Return [X, Y] of the center of cell containing provided text 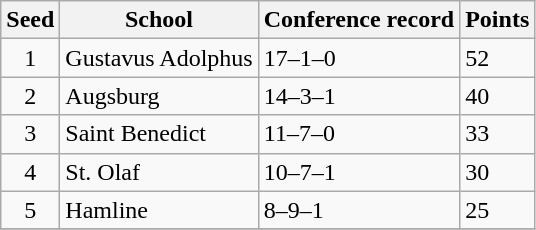
40 [498, 96]
10–7–1 [358, 172]
30 [498, 172]
14–3–1 [358, 96]
1 [30, 58]
5 [30, 210]
Saint Benedict [159, 134]
Seed [30, 20]
2 [30, 96]
3 [30, 134]
St. Olaf [159, 172]
Hamline [159, 210]
Points [498, 20]
School [159, 20]
11–7–0 [358, 134]
8–9–1 [358, 210]
33 [498, 134]
Gustavus Adolphus [159, 58]
Conference record [358, 20]
17–1–0 [358, 58]
25 [498, 210]
Augsburg [159, 96]
52 [498, 58]
4 [30, 172]
